Find where the given text appears and provide that cell's center as [X, Y] coordinate. 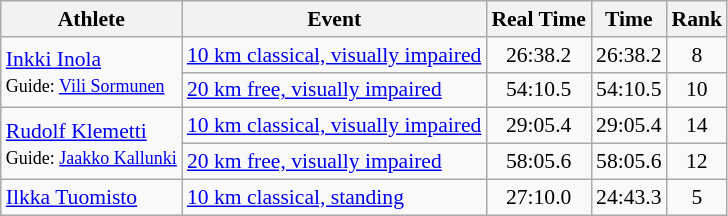
Ilkka Tuomisto [92, 197]
12 [698, 162]
Rudolf KlemettiGuide: Jaakko Kallunki [92, 144]
5 [698, 197]
24:43.3 [628, 197]
10 [698, 90]
10 km classical, standing [334, 197]
Time [628, 19]
Rank [698, 19]
Event [334, 19]
Inkki InolaGuide: Vili Sormunen [92, 72]
Athlete [92, 19]
Real Time [538, 19]
27:10.0 [538, 197]
8 [698, 55]
14 [698, 126]
